Output the [X, Y] coordinate of the center of the cell containing the given text.  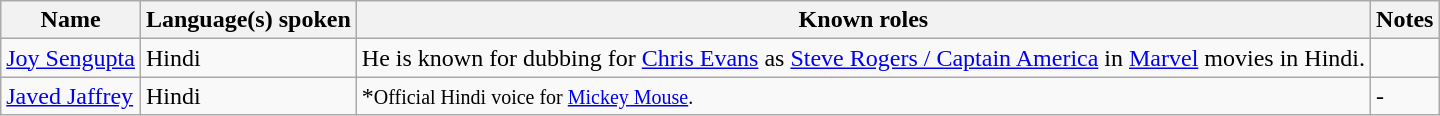
Joy Sengupta [71, 58]
Known roles [863, 20]
Notes [1405, 20]
Language(s) spoken [248, 20]
He is known for dubbing for Chris Evans as Steve Rogers / Captain America in Marvel movies in Hindi. [863, 58]
*Official Hindi voice for Mickey Mouse. [863, 96]
Javed Jaffrey [71, 96]
- [1405, 96]
Name [71, 20]
